Find where the given text appears and provide that cell's center as [X, Y] coordinate. 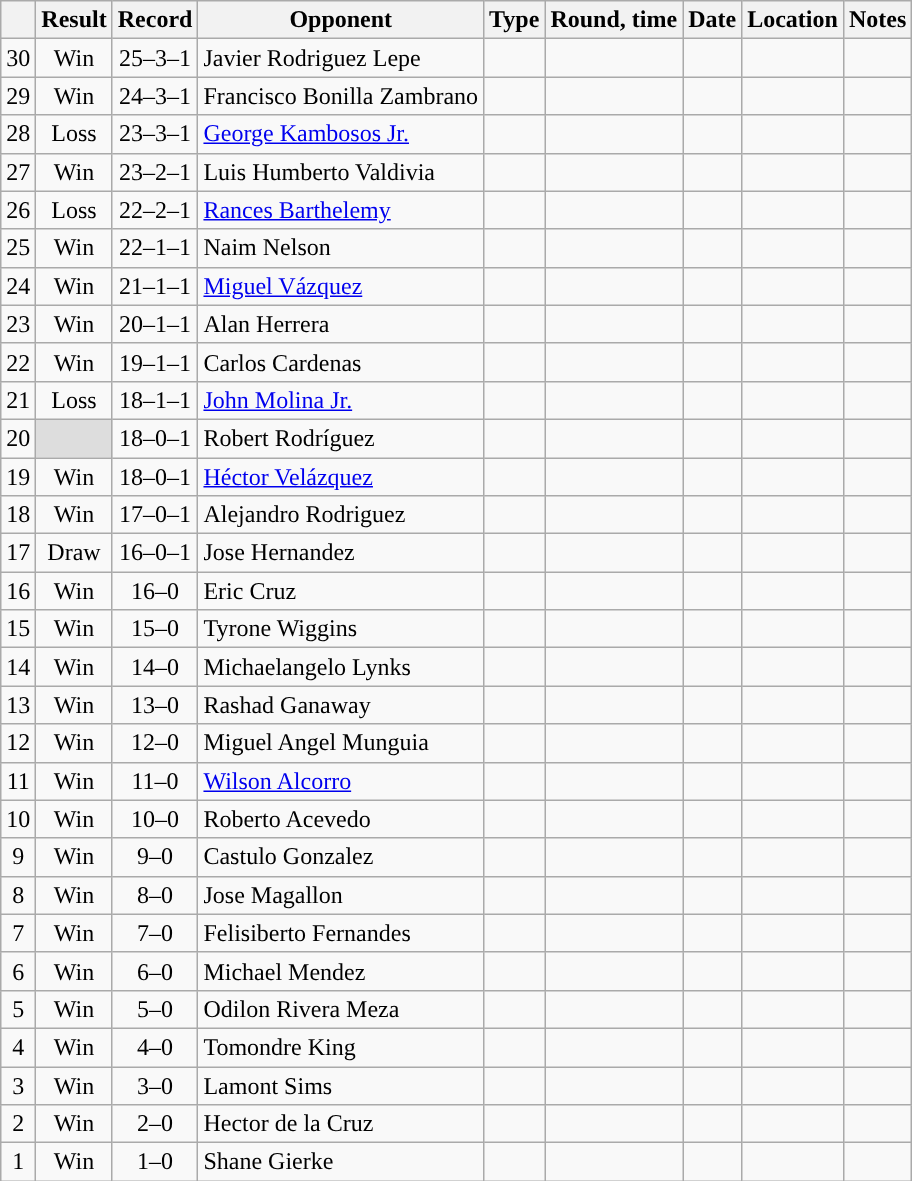
Type [514, 20]
20–1–1 [155, 324]
Luis Humberto Valdivia [341, 172]
17–0–1 [155, 515]
6 [18, 971]
21–1–1 [155, 286]
11 [18, 781]
14–0 [155, 667]
20 [18, 438]
12 [18, 743]
24 [18, 286]
Francisco Bonilla Zambrano [341, 96]
17 [18, 553]
Miguel Vázquez [341, 286]
30 [18, 58]
19–1–1 [155, 362]
16–0 [155, 591]
Shane Gierke [341, 1162]
George Kambosos Jr. [341, 134]
2 [18, 1124]
Odilon Rivera Meza [341, 1009]
12–0 [155, 743]
18 [18, 515]
18–1–1 [155, 400]
16–0–1 [155, 553]
Robert Rodríguez [341, 438]
Jose Hernandez [341, 553]
Miguel Angel Munguia [341, 743]
Rashad Ganaway [341, 705]
Location [793, 20]
Result [74, 20]
Hector de la Cruz [341, 1124]
28 [18, 134]
13–0 [155, 705]
Carlos Cardenas [341, 362]
16 [18, 591]
22–2–1 [155, 210]
25–3–1 [155, 58]
Date [712, 20]
23–3–1 [155, 134]
Michael Mendez [341, 971]
4–0 [155, 1047]
7 [18, 933]
Roberto Acevedo [341, 819]
7–0 [155, 933]
24–3–1 [155, 96]
22–1–1 [155, 248]
22 [18, 362]
Notes [877, 20]
2–0 [155, 1124]
Alan Herrera [341, 324]
27 [18, 172]
Naim Nelson [341, 248]
Jose Magallon [341, 895]
26 [18, 210]
15 [18, 629]
10 [18, 819]
Héctor Velázquez [341, 477]
25 [18, 248]
Record [155, 20]
Opponent [341, 20]
1–0 [155, 1162]
Rances Barthelemy [341, 210]
8 [18, 895]
Eric Cruz [341, 591]
Draw [74, 553]
Alejandro Rodriguez [341, 515]
1 [18, 1162]
21 [18, 400]
4 [18, 1047]
Javier Rodriguez Lepe [341, 58]
5–0 [155, 1009]
14 [18, 667]
Tyrone Wiggins [341, 629]
23–2–1 [155, 172]
3–0 [155, 1085]
19 [18, 477]
Lamont Sims [341, 1085]
5 [18, 1009]
Castulo Gonzalez [341, 857]
8–0 [155, 895]
15–0 [155, 629]
Wilson Alcorro [341, 781]
Tomondre King [341, 1047]
13 [18, 705]
10–0 [155, 819]
9 [18, 857]
23 [18, 324]
9–0 [155, 857]
John Molina Jr. [341, 400]
Felisiberto Fernandes [341, 933]
29 [18, 96]
3 [18, 1085]
6–0 [155, 971]
Michaelangelo Lynks [341, 667]
11–0 [155, 781]
Round, time [614, 20]
